Return [X, Y] of the center of cell containing provided text 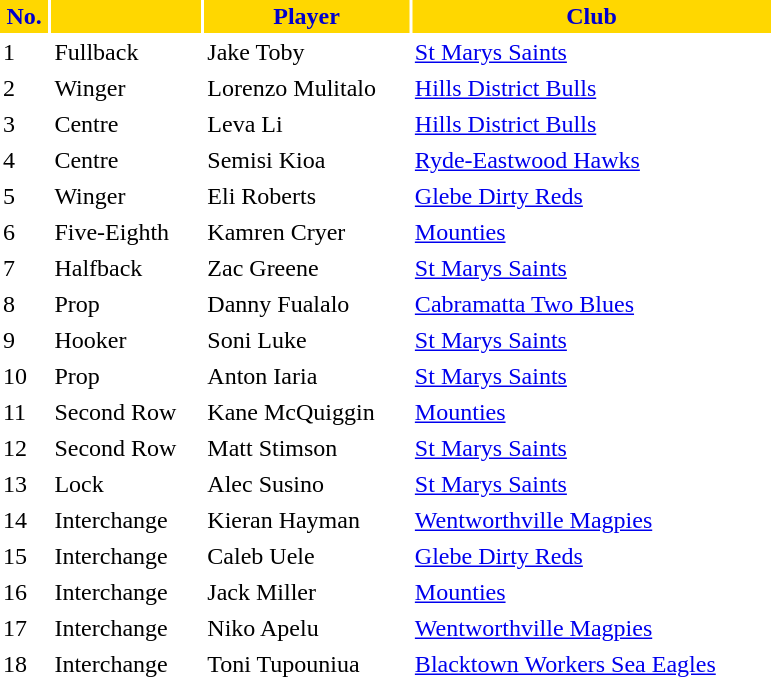
Cabramatta Two Blues [592, 304]
Club [592, 16]
No. [24, 16]
9 [24, 340]
8 [24, 304]
Soni Luke [306, 340]
Danny Fualalo [306, 304]
3 [24, 124]
Kamren Cryer [306, 232]
Five-Eighth [126, 232]
15 [24, 556]
Zac Greene [306, 268]
16 [24, 592]
Niko Apelu [306, 628]
Lock [126, 484]
13 [24, 484]
Player [306, 16]
11 [24, 412]
Jack Miller [306, 592]
Caleb Uele [306, 556]
14 [24, 520]
17 [24, 628]
4 [24, 160]
6 [24, 232]
12 [24, 448]
1 [24, 52]
Ryde-Eastwood Hawks [592, 160]
Kieran Hayman [306, 520]
Halfback [126, 268]
5 [24, 196]
Matt Stimson [306, 448]
Lorenzo Mulitalo [306, 88]
10 [24, 376]
Kane McQuiggin [306, 412]
Leva Li [306, 124]
Jake Toby [306, 52]
Alec Susino [306, 484]
Hooker [126, 340]
Semisi Kioa [306, 160]
Eli Roberts [306, 196]
Fullback [126, 52]
7 [24, 268]
Anton Iaria [306, 376]
2 [24, 88]
